Scan for the cell matching the given text and deliver its (x, y) coordinate at center. 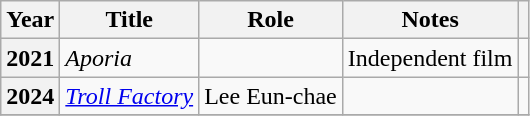
2021 (30, 58)
Aporia (130, 58)
Independent film (430, 58)
Role (271, 20)
Notes (430, 20)
Title (130, 20)
Year (30, 20)
2024 (30, 96)
Troll Factory (130, 96)
Lee Eun-chae (271, 96)
